Pinpoint the cell where the given text exists, returning its (x, y) midpoint coordinate. 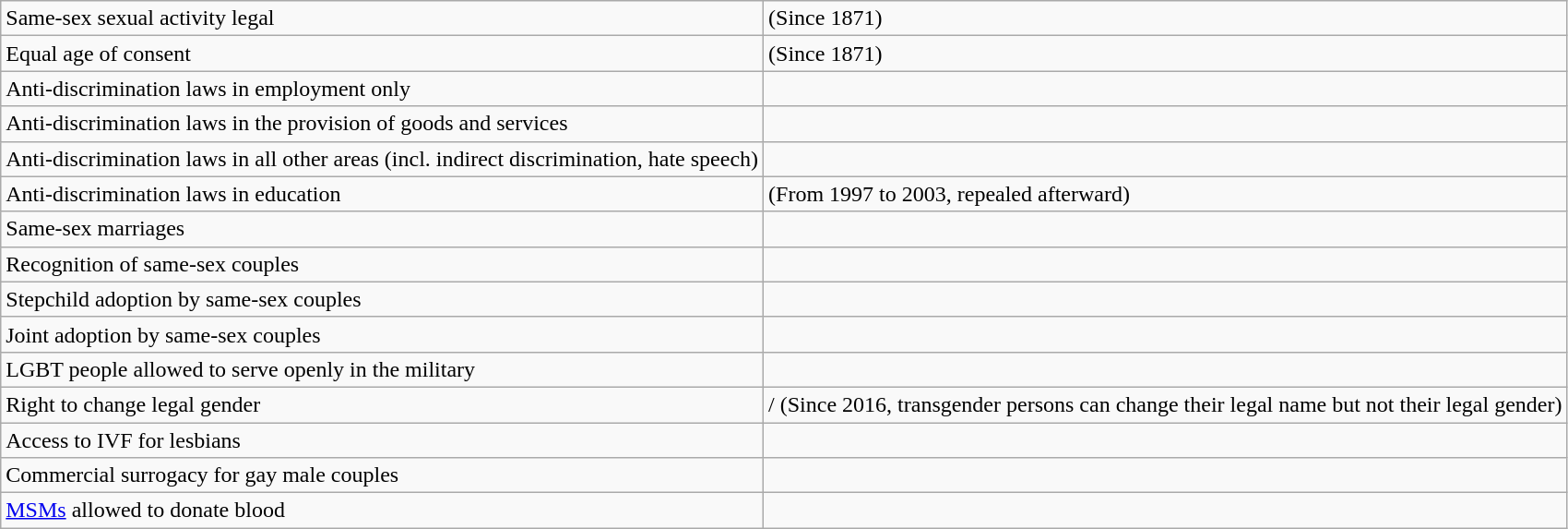
Access to IVF for lesbians (382, 440)
LGBT people allowed to serve openly in the military (382, 369)
Anti-discrimination laws in the provision of goods and services (382, 124)
Stepchild adoption by same-sex couples (382, 299)
Anti-discrimination laws in all other areas (incl. indirect discrimination, hate speech) (382, 159)
Equal age of consent (382, 54)
Anti-discrimination laws in employment only (382, 89)
(From 1997 to 2003, repealed afterward) (1166, 194)
/ (Since 2016, transgender persons can change their legal name but not their legal gender) (1166, 404)
Right to change legal gender (382, 404)
Commercial surrogacy for gay male couples (382, 475)
Recognition of same-sex couples (382, 264)
Same-sex marriages (382, 229)
MSMs allowed to donate blood (382, 511)
Same-sex sexual activity legal (382, 18)
Joint adoption by same-sex couples (382, 334)
Anti-discrimination laws in education (382, 194)
